Search for the cell housing the specified text and yield its [x, y] center coordinate. 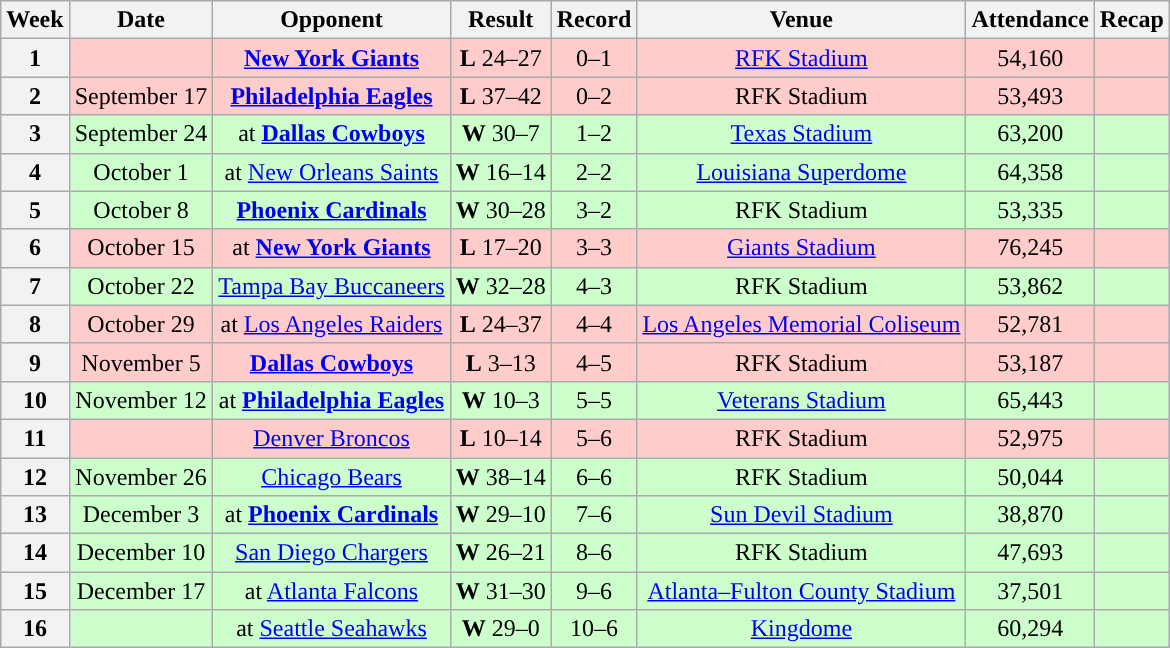
W 26–21 [500, 553]
December 17 [141, 591]
September 17 [141, 96]
October 1 [141, 172]
53,493 [1030, 96]
New York Giants [332, 58]
6 [35, 248]
L 24–37 [500, 324]
Sun Devil Stadium [802, 515]
Los Angeles Memorial Coliseum [802, 324]
Phoenix Cardinals [332, 210]
Atlanta–Fulton County Stadium [802, 591]
76,245 [1030, 248]
3 [35, 134]
52,975 [1030, 438]
Opponent [332, 20]
Denver Broncos [332, 438]
Tampa Bay Buccaneers [332, 286]
Kingdome [802, 629]
W 30–7 [500, 134]
at New York Giants [332, 248]
0–2 [594, 96]
W 16–14 [500, 172]
3–3 [594, 248]
W 38–14 [500, 477]
4–3 [594, 286]
6–6 [594, 477]
Veterans Stadium [802, 400]
7 [35, 286]
September 24 [141, 134]
Attendance [1030, 20]
Venue [802, 20]
4–4 [594, 324]
W 31–30 [500, 591]
64,358 [1030, 172]
10 [35, 400]
at Phoenix Cardinals [332, 515]
5–6 [594, 438]
47,693 [1030, 553]
at Seattle Seahawks [332, 629]
W 10–3 [500, 400]
38,870 [1030, 515]
December 10 [141, 553]
5 [35, 210]
W 29–10 [500, 515]
October 22 [141, 286]
Recap [1132, 20]
Week [35, 20]
10–6 [594, 629]
53,335 [1030, 210]
9 [35, 362]
Giants Stadium [802, 248]
Philadelphia Eagles [332, 96]
65,443 [1030, 400]
2–2 [594, 172]
L 10–14 [500, 438]
Date [141, 20]
November 12 [141, 400]
October 15 [141, 248]
12 [35, 477]
at Philadelphia Eagles [332, 400]
at Los Angeles Raiders [332, 324]
5–5 [594, 400]
54,160 [1030, 58]
4–5 [594, 362]
3–2 [594, 210]
60,294 [1030, 629]
Result [500, 20]
2 [35, 96]
8 [35, 324]
December 3 [141, 515]
W 30–28 [500, 210]
November 26 [141, 477]
October 29 [141, 324]
L 17–20 [500, 248]
L 3–13 [500, 362]
7–6 [594, 515]
63,200 [1030, 134]
50,044 [1030, 477]
15 [35, 591]
11 [35, 438]
Dallas Cowboys [332, 362]
San Diego Chargers [332, 553]
0–1 [594, 58]
14 [35, 553]
November 5 [141, 362]
W 32–28 [500, 286]
4 [35, 172]
53,187 [1030, 362]
L 24–27 [500, 58]
53,862 [1030, 286]
Chicago Bears [332, 477]
37,501 [1030, 591]
13 [35, 515]
9–6 [594, 591]
52,781 [1030, 324]
October 8 [141, 210]
8–6 [594, 553]
at New Orleans Saints [332, 172]
at Atlanta Falcons [332, 591]
Texas Stadium [802, 134]
1 [35, 58]
Record [594, 20]
W 29–0 [500, 629]
Louisiana Superdome [802, 172]
1–2 [594, 134]
L 37–42 [500, 96]
at Dallas Cowboys [332, 134]
16 [35, 629]
